For the text-containing cell, return its midpoint in [X, Y] coordinate format. 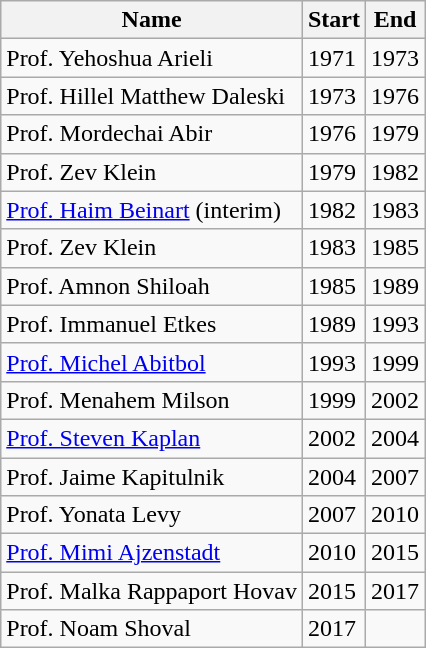
Prof. Mordechai Abir [152, 134]
Prof. Haim Beinart (interim) [152, 210]
Prof. Yehoshua Arieli [152, 58]
Prof. Malka Rappaport Hovav [152, 591]
Name [152, 20]
Start [334, 20]
Prof. Yonata Levy [152, 515]
Prof. Immanuel Etkes [152, 324]
Prof. Noam Shoval [152, 629]
Prof. Steven Kaplan [152, 438]
Prof. Menahem Milson [152, 400]
Prof. Amnon Shiloah [152, 286]
Prof. Hillel Matthew Daleski [152, 96]
Prof. Jaime Kapitulnik [152, 477]
Prof. Mimi Ajzenstadt [152, 553]
End [394, 20]
Prof. Michel Abitbol [152, 362]
1971 [334, 58]
